Search for the cell housing the specified text and yield its [x, y] center coordinate. 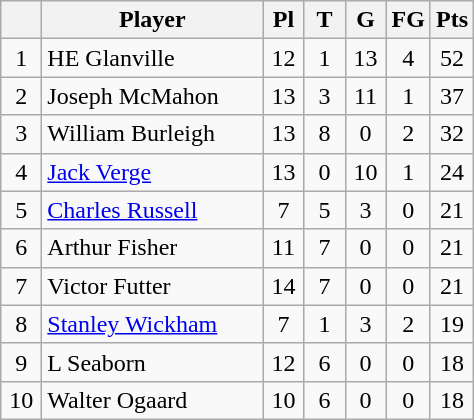
Jack Verge [152, 172]
Stanley Wickham [152, 324]
L Seaborn [152, 362]
William Burleigh [152, 134]
Pts [452, 20]
HE Glanville [152, 58]
Charles Russell [152, 210]
Victor Futter [152, 286]
Player [152, 20]
24 [452, 172]
FG [408, 20]
Pl [284, 20]
32 [452, 134]
Arthur Fisher [152, 248]
9 [22, 362]
19 [452, 324]
Walter Ogaard [152, 400]
T [324, 20]
G [366, 20]
37 [452, 96]
52 [452, 58]
14 [284, 286]
Joseph McMahon [152, 96]
